Find where the given text appears and provide that cell's center as [X, Y] coordinate. 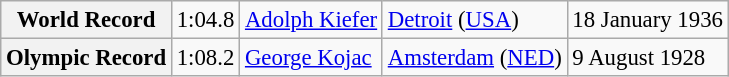
Olympic Record [86, 58]
1:08.2 [205, 58]
World Record [86, 20]
18 January 1936 [648, 20]
Detroit (USA) [474, 20]
Adolph Kiefer [312, 20]
George Kojac [312, 58]
9 August 1928 [648, 58]
Amsterdam (NED) [474, 58]
1:04.8 [205, 20]
